Identify which cell holds the provided text, then report its [x, y] central coordinate. 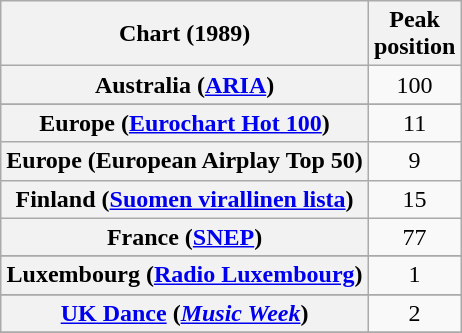
15 [414, 199]
2 [414, 313]
Australia (ARIA) [185, 85]
77 [414, 237]
Luxembourg (Radio Luxembourg) [185, 275]
9 [414, 161]
11 [414, 123]
UK Dance (Music Week) [185, 313]
Finland (Suomen virallinen lista) [185, 199]
Chart (1989) [185, 34]
France (SNEP) [185, 237]
Europe (European Airplay Top 50) [185, 161]
Peakposition [414, 34]
Europe (Eurochart Hot 100) [185, 123]
1 [414, 275]
100 [414, 85]
